Output the [X, Y] coordinate of the center of the cell containing the given text.  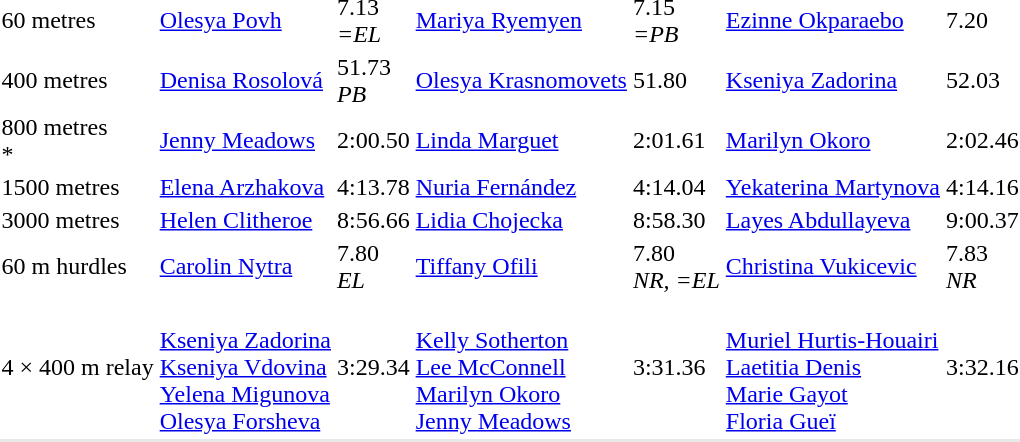
7.80EL [373, 266]
7.83NR [982, 266]
3:31.36 [676, 367]
Kseniya Zadorina [832, 80]
Kelly SothertonLee McConnellMarilyn OkoroJenny Meadows [521, 367]
Linda Marguet [521, 140]
400 metres [78, 80]
3000 metres [78, 220]
8:58.30 [676, 220]
52.03 [982, 80]
Elena Arzhakova [245, 187]
Kseniya ZadorinaKseniya VdovinaYelena MigunovaOlesya Forsheva [245, 367]
60 m hurdles [78, 266]
Marilyn Okoro [832, 140]
4:14.16 [982, 187]
51.80 [676, 80]
2:01.61 [676, 140]
7.80NR, =EL [676, 266]
51.73PB [373, 80]
Muriel Hurtis-HouairiLaetitia DenisMarie GayotFloria Gueï [832, 367]
3:32.16 [982, 367]
Carolin Nytra [245, 266]
4:13.78 [373, 187]
4:14.04 [676, 187]
Denisa Rosolová [245, 80]
Christina Vukicevic [832, 266]
Olesya Krasnomovets [521, 80]
2:00.50 [373, 140]
Nuria Fernández [521, 187]
9:00.37 [982, 220]
1500 metres [78, 187]
4 × 400 m relay [78, 367]
Jenny Meadows [245, 140]
Layes Abdullayeva [832, 220]
Tiffany Ofili [521, 266]
Helen Clitheroe [245, 220]
2:02.46 [982, 140]
8:56.66 [373, 220]
3:29.34 [373, 367]
800 metres * [78, 140]
Lidia Chojecka [521, 220]
Yekaterina Martynova [832, 187]
